Extract the (X, Y) coordinate from the center of the cell holding the provided text.  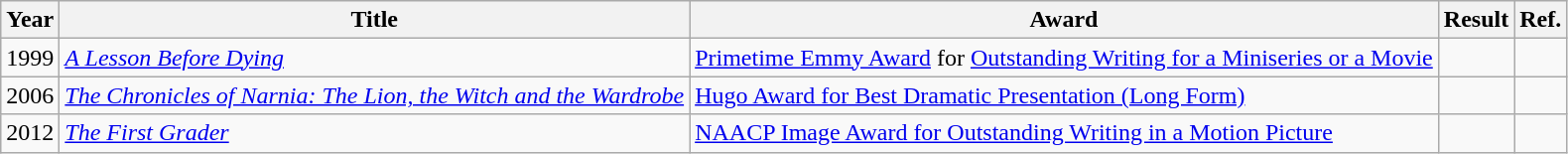
Year (30, 20)
2012 (30, 133)
Result (1476, 20)
The First Grader (375, 133)
Primetime Emmy Award for Outstanding Writing for a Miniseries or a Movie (1064, 58)
Title (375, 20)
1999 (30, 58)
Hugo Award for Best Dramatic Presentation (Long Form) (1064, 95)
Award (1064, 20)
2006 (30, 95)
NAACP Image Award for Outstanding Writing in a Motion Picture (1064, 133)
A Lesson Before Dying (375, 58)
The Chronicles of Narnia: The Lion, the Witch and the Wardrobe (375, 95)
Ref. (1540, 20)
